Identify which cell holds the provided text, then report its (X, Y) central coordinate. 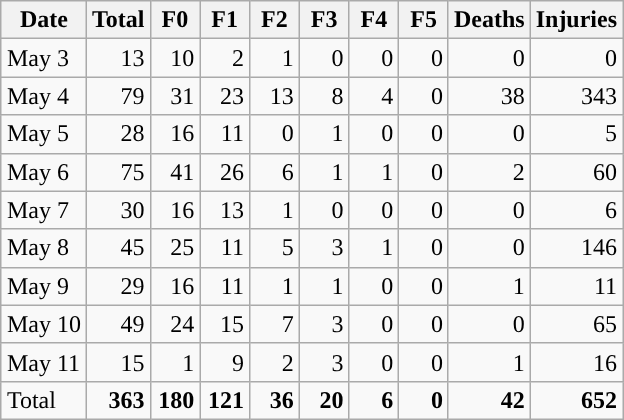
65 (576, 324)
79 (118, 96)
F0 (175, 20)
8 (324, 96)
146 (576, 248)
38 (489, 96)
49 (118, 324)
41 (175, 172)
May 4 (44, 96)
4 (374, 96)
343 (576, 96)
May 9 (44, 286)
31 (175, 96)
Deaths (489, 20)
23 (225, 96)
363 (118, 400)
F2 (274, 20)
180 (175, 400)
9 (225, 362)
F5 (424, 20)
10 (175, 58)
7 (274, 324)
May 6 (44, 172)
F4 (374, 20)
45 (118, 248)
F3 (324, 20)
May 3 (44, 58)
36 (274, 400)
28 (118, 134)
42 (489, 400)
F1 (225, 20)
75 (118, 172)
May 11 (44, 362)
May 10 (44, 324)
May 8 (44, 248)
29 (118, 286)
May 5 (44, 134)
Injuries (576, 20)
Date (44, 20)
121 (225, 400)
30 (118, 210)
26 (225, 172)
60 (576, 172)
25 (175, 248)
20 (324, 400)
24 (175, 324)
652 (576, 400)
May 7 (44, 210)
